Capture the cell that displays the provided text and extract its (x, y) central coordinate. 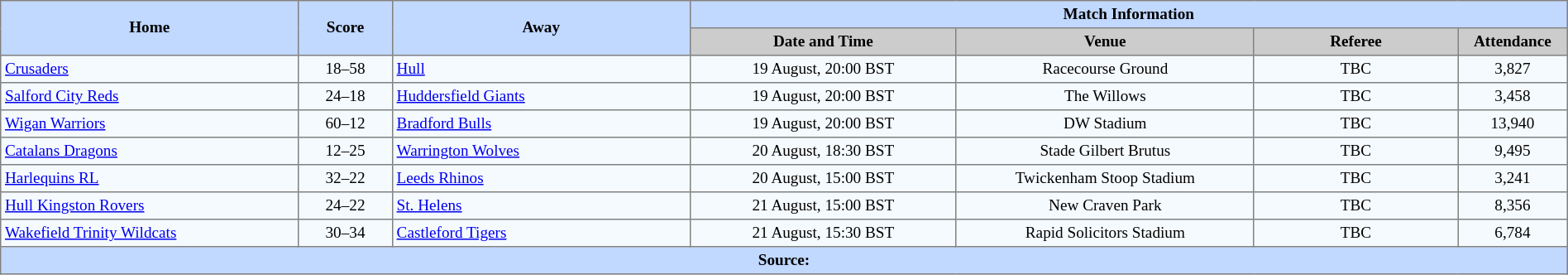
9,495 (1513, 151)
30–34 (346, 234)
32–22 (346, 179)
Wakefield Trinity Wildcats (150, 234)
Attendance (1513, 41)
21 August, 15:30 BST (823, 234)
Score (346, 28)
13,940 (1513, 124)
60–12 (346, 124)
Catalans Dragons (150, 151)
12–25 (346, 151)
Venue (1105, 41)
Crusaders (150, 70)
24–22 (346, 205)
Date and Time (823, 41)
18–58 (346, 70)
Hull Kingston Rovers (150, 205)
3,241 (1513, 179)
Away (541, 28)
Hull (541, 70)
3,458 (1513, 96)
Source: (784, 260)
St. Helens (541, 205)
Referee (1355, 41)
Stade Gilbert Brutus (1105, 151)
Warrington Wolves (541, 151)
Salford City Reds (150, 96)
Rapid Solicitors Stadium (1105, 234)
24–18 (346, 96)
Racecourse Ground (1105, 70)
Leeds Rhinos (541, 179)
Home (150, 28)
Match Information (1128, 15)
Bradford Bulls (541, 124)
New Craven Park (1105, 205)
8,356 (1513, 205)
Huddersfield Giants (541, 96)
20 August, 15:00 BST (823, 179)
The Willows (1105, 96)
6,784 (1513, 234)
Twickenham Stoop Stadium (1105, 179)
Castleford Tigers (541, 234)
21 August, 15:00 BST (823, 205)
DW Stadium (1105, 124)
3,827 (1513, 70)
Wigan Warriors (150, 124)
Harlequins RL (150, 179)
20 August, 18:30 BST (823, 151)
